Output the [X, Y] coordinate of the center of the cell containing the given text.  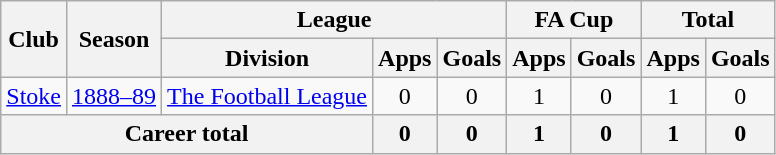
Division [268, 58]
Season [114, 39]
FA Cup [574, 20]
Stoke [34, 96]
League [334, 20]
The Football League [268, 96]
Total [708, 20]
Club [34, 39]
1888–89 [114, 96]
Career total [187, 134]
